Search for the cell housing the specified text and yield its [x, y] center coordinate. 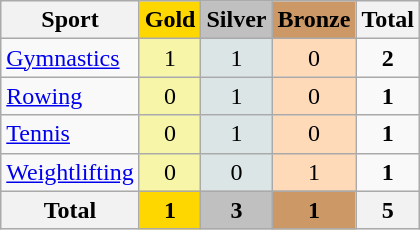
Gold [170, 20]
2 [388, 58]
Gymnastics [70, 58]
Bronze [314, 20]
Sport [70, 20]
3 [236, 210]
5 [388, 210]
Silver [236, 20]
Rowing [70, 96]
Tennis [70, 134]
Weightlifting [70, 172]
